Return the (x, y) coordinate for the center point of the cell that contains the specified text.  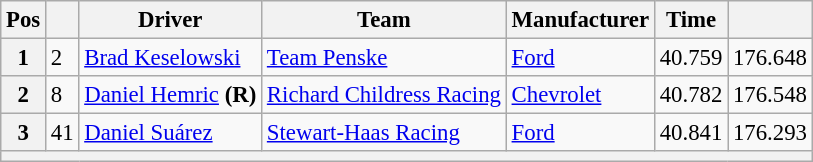
1 (24, 58)
40.759 (690, 58)
176.293 (770, 133)
Driver (170, 20)
Stewart-Haas Racing (384, 133)
176.648 (770, 58)
Chevrolet (580, 95)
40.782 (690, 95)
3 (24, 133)
Daniel Hemric (R) (170, 95)
Time (690, 20)
Pos (24, 20)
Richard Childress Racing (384, 95)
Team (384, 20)
Team Penske (384, 58)
Manufacturer (580, 20)
41 (62, 133)
176.548 (770, 95)
Brad Keselowski (170, 58)
8 (62, 95)
Daniel Suárez (170, 133)
40.841 (690, 133)
